Extract the (x, y) coordinate from the center of the cell holding the provided text.  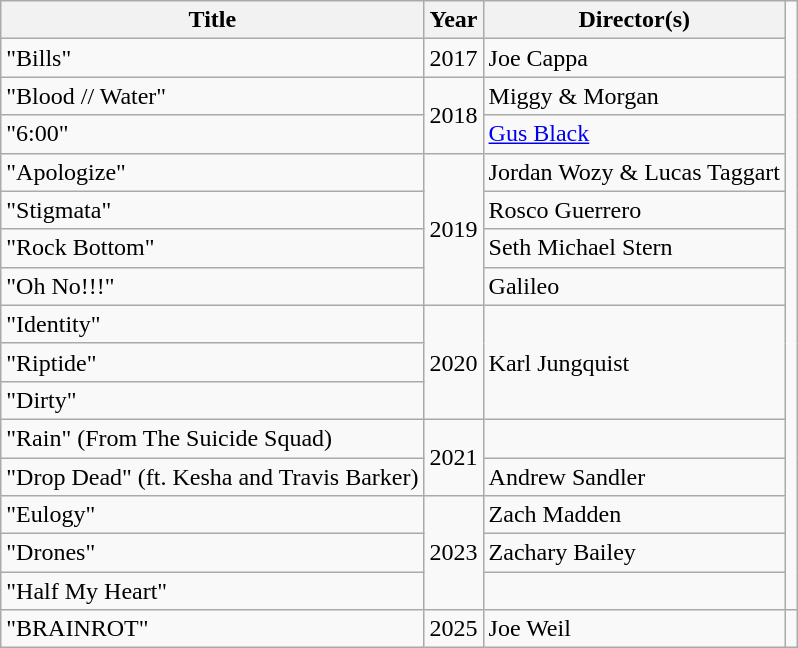
Jordan Wozy & Lucas Taggart (634, 172)
Joe Cappa (634, 58)
"6:00" (212, 134)
2019 (454, 229)
"Eulogy" (212, 515)
Year (454, 20)
2021 (454, 457)
2025 (454, 629)
Joe Weil (634, 629)
Seth Michael Stern (634, 248)
Zach Madden (634, 515)
"Apologize" (212, 172)
"Rock Bottom" (212, 248)
Zachary Bailey (634, 553)
Galileo (634, 286)
"Stigmata" (212, 210)
"Identity" (212, 324)
"BRAINROT" (212, 629)
Miggy & Morgan (634, 96)
Director(s) (634, 20)
2023 (454, 553)
"Half My Heart" (212, 591)
"Rain" (From The Suicide Squad) (212, 438)
Andrew Sandler (634, 477)
"Drop Dead" (ft. Kesha and Travis Barker) (212, 477)
"Drones" (212, 553)
"Oh No!!!" (212, 286)
Karl Jungquist (634, 362)
"Dirty" (212, 400)
2017 (454, 58)
2020 (454, 362)
"Blood // Water" (212, 96)
"Bills" (212, 58)
"Riptide" (212, 362)
2018 (454, 115)
Title (212, 20)
Gus Black (634, 134)
Rosco Guerrero (634, 210)
